Detect which cell encompasses the target text, then output its (X, Y) center coordinate. 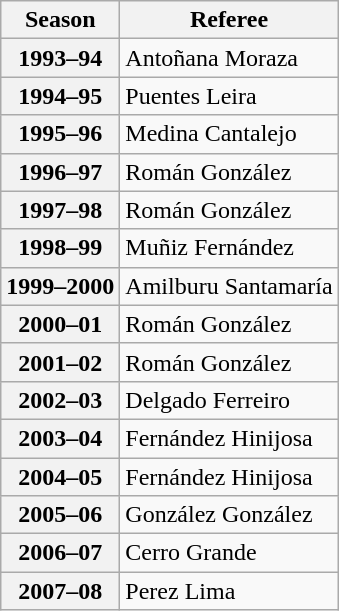
1998–99 (60, 248)
1999–2000 (60, 286)
1995–96 (60, 134)
Antoñana Moraza (229, 58)
2004–05 (60, 477)
Delgado Ferreiro (229, 400)
Season (60, 20)
2002–03 (60, 400)
2000–01 (60, 324)
Amilburu Santamaría (229, 286)
Puentes Leira (229, 96)
2005–06 (60, 515)
Referee (229, 20)
2007–08 (60, 591)
2006–07 (60, 553)
1996–97 (60, 172)
2003–04 (60, 438)
González González (229, 515)
Perez Lima (229, 591)
2001–02 (60, 362)
Muñiz Fernández (229, 248)
Cerro Grande (229, 553)
1993–94 (60, 58)
Medina Cantalejo (229, 134)
1997–98 (60, 210)
1994–95 (60, 96)
